Find where the given text appears and provide that cell's center as (X, Y) coordinate. 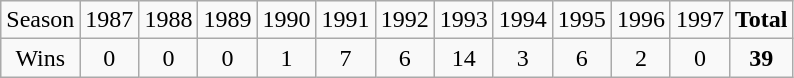
1987 (110, 20)
Season (40, 20)
1996 (640, 20)
1992 (404, 20)
1994 (522, 20)
2 (640, 58)
7 (346, 58)
1995 (582, 20)
39 (761, 58)
1988 (168, 20)
1997 (700, 20)
1991 (346, 20)
Wins (40, 58)
1989 (228, 20)
Total (761, 20)
1993 (464, 20)
14 (464, 58)
3 (522, 58)
1990 (286, 20)
1 (286, 58)
